Capture the cell that displays the provided text and extract its (X, Y) central coordinate. 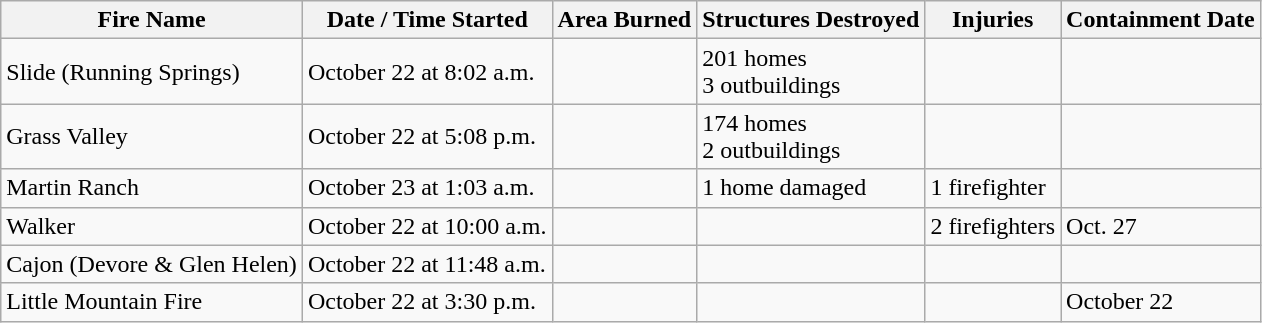
Structures Destroyed (811, 20)
Injuries (993, 20)
Little Mountain Fire (152, 302)
October 22 (1161, 302)
174 homes2 outbuildings (811, 136)
October 22 at 5:08 p.m. (427, 136)
October 22 at 3:30 p.m. (427, 302)
1 home damaged (811, 188)
Oct. 27 (1161, 226)
Grass Valley (152, 136)
201 homes3 outbuildings (811, 72)
Cajon (Devore & Glen Helen) (152, 264)
October 22 at 11:48 a.m. (427, 264)
Date / Time Started (427, 20)
Walker (152, 226)
Fire Name (152, 20)
October 22 at 8:02 a.m. (427, 72)
October 22 at 10:00 a.m. (427, 226)
Slide (Running Springs) (152, 72)
2 firefighters (993, 226)
October 23 at 1:03 a.m. (427, 188)
Containment Date (1161, 20)
1 firefighter (993, 188)
Area Burned (624, 20)
Martin Ranch (152, 188)
